Detect which cell encompasses the target text, then output its [X, Y] center coordinate. 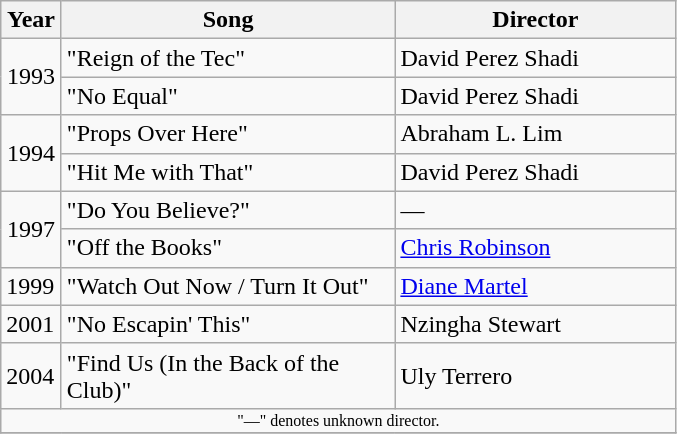
1999 [32, 286]
"Hit Me with That" [228, 172]
"No Escapin' This" [228, 324]
Song [228, 20]
1997 [32, 229]
"Reign of the Tec" [228, 58]
"Watch Out Now / Turn It Out" [228, 286]
Diane Martel [536, 286]
"Props Over Here" [228, 134]
Year [32, 20]
Chris Robinson [536, 248]
2004 [32, 376]
"Find Us (In the Back of the Club)" [228, 376]
"No Equal" [228, 96]
"Off the Books" [228, 248]
Uly Terrero [536, 376]
1993 [32, 77]
Abraham L. Lim [536, 134]
2001 [32, 324]
"—" denotes unknown director. [338, 420]
— [536, 210]
Nzingha Stewart [536, 324]
1994 [32, 153]
"Do You Believe?" [228, 210]
Director [536, 20]
